Output the [X, Y] coordinate of the center of the cell containing the given text.  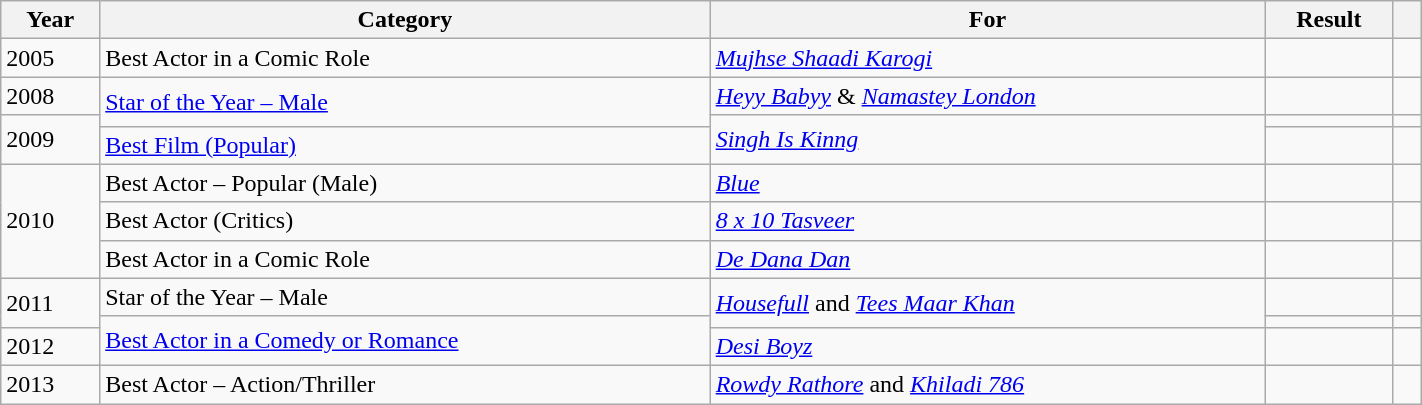
Rowdy Rathore and Khiladi 786 [988, 384]
Best Actor (Critics) [405, 221]
Desi Boyz [988, 346]
2005 [50, 58]
Best Actor – Action/Thriller [405, 384]
2008 [50, 96]
Mujhse Shaadi Karogi [988, 58]
Singh Is Kinng [988, 140]
2010 [50, 221]
De Dana Dan [988, 259]
Category [405, 20]
For [988, 20]
2013 [50, 384]
Housefull and Tees Maar Khan [988, 302]
Blue [988, 183]
Best Actor in a Comedy or Romance [405, 340]
Best Film (Popular) [405, 145]
2011 [50, 302]
Year [50, 20]
2009 [50, 140]
Best Actor – Popular (Male) [405, 183]
8 x 10 Tasveer [988, 221]
Heyy Babyy & Namastey London [988, 96]
2012 [50, 346]
Result [1329, 20]
